Return [x, y] of the center of cell containing provided text 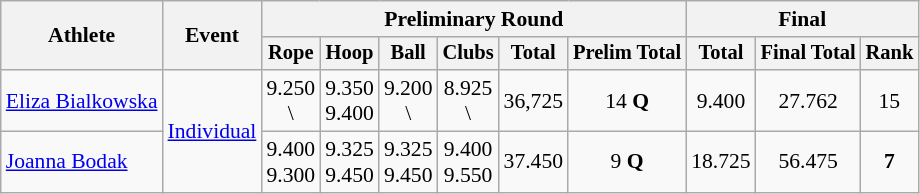
8.925\ [468, 100]
Individual [212, 131]
7 [890, 162]
Clubs [468, 54]
9.400 [720, 100]
Rope [290, 54]
Athlete [82, 36]
9 Q [627, 162]
Rank [890, 54]
37.450 [534, 162]
14 Q [627, 100]
Final [802, 19]
9.4009.550 [468, 162]
Joanna Bodak [82, 162]
56.475 [808, 162]
Hoop [350, 54]
27.762 [808, 100]
18.725 [720, 162]
15 [890, 100]
Ball [408, 54]
Preliminary Round [474, 19]
Prelim Total [627, 54]
9.4009.300 [290, 162]
9.200\ [408, 100]
Eliza Bialkowska [82, 100]
9.3509.400 [350, 100]
9.250\ [290, 100]
36,725 [534, 100]
Final Total [808, 54]
Event [212, 36]
